From the cell containing the given text, extract its center point as [x, y] coordinate. 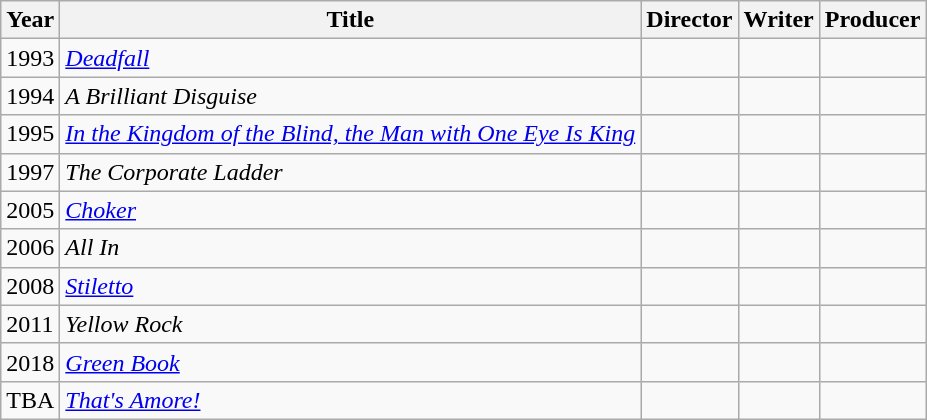
1994 [30, 96]
Producer [872, 20]
That's Amore! [350, 400]
Choker [350, 210]
2008 [30, 286]
1995 [30, 134]
Stiletto [350, 286]
Title [350, 20]
The Corporate Ladder [350, 172]
Year [30, 20]
1993 [30, 58]
Yellow Rock [350, 324]
2005 [30, 210]
2006 [30, 248]
Deadfall [350, 58]
All In [350, 248]
A Brilliant Disguise [350, 96]
Writer [778, 20]
2018 [30, 362]
In the Kingdom of the Blind, the Man with One Eye Is King [350, 134]
2011 [30, 324]
TBA [30, 400]
Director [690, 20]
1997 [30, 172]
Green Book [350, 362]
